Extract the (X, Y) coordinate from the center of the cell holding the provided text.  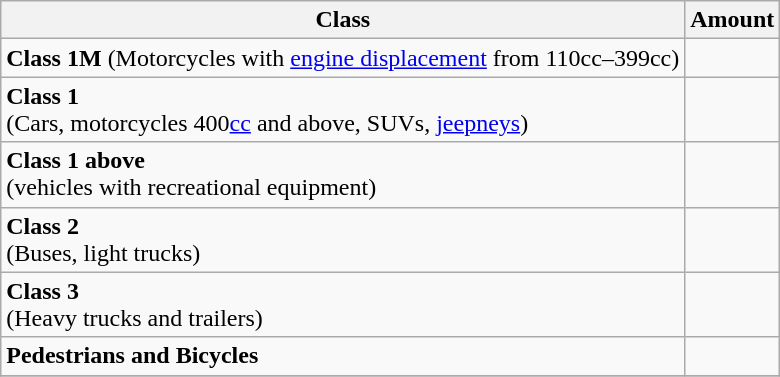
Pedestrians and Bicycles (343, 356)
Class 1M (Motorcycles with engine displacement from 110cc–399cc) (343, 58)
Class 1 above (vehicles with recreational equipment) (343, 174)
Class 2(Buses, light trucks) (343, 240)
Class (343, 20)
Amount (732, 20)
Class 3(Heavy trucks and trailers) (343, 304)
Class 1(Cars, motorcycles 400cc and above, SUVs, jeepneys) (343, 110)
